Extract the (x, y) coordinate from the center of the cell holding the provided text.  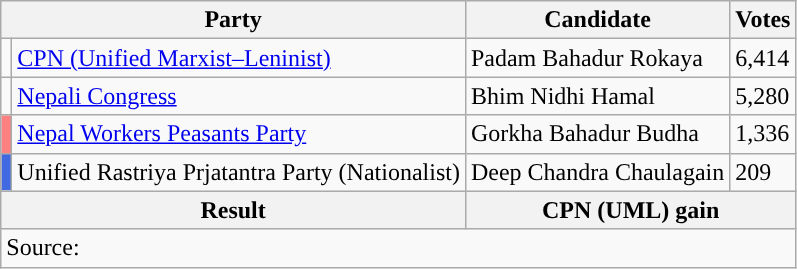
Source: (398, 248)
Votes (763, 20)
Deep Chandra Chaulagain (597, 172)
6,414 (763, 58)
Party (234, 20)
5,280 (763, 96)
Bhim Nidhi Hamal (597, 96)
Nepal Workers Peasants Party (239, 134)
CPN (UML) gain (630, 210)
Nepali Congress (239, 96)
CPN (Unified Marxist–Leninist) (239, 58)
Unified Rastriya Prjatantra Party (Nationalist) (239, 172)
Result (234, 210)
Gorkha Bahadur Budha (597, 134)
1,336 (763, 134)
209 (763, 172)
Candidate (597, 20)
Padam Bahadur Rokaya (597, 58)
